Scan for the cell matching the given text and deliver its [X, Y] coordinate at center. 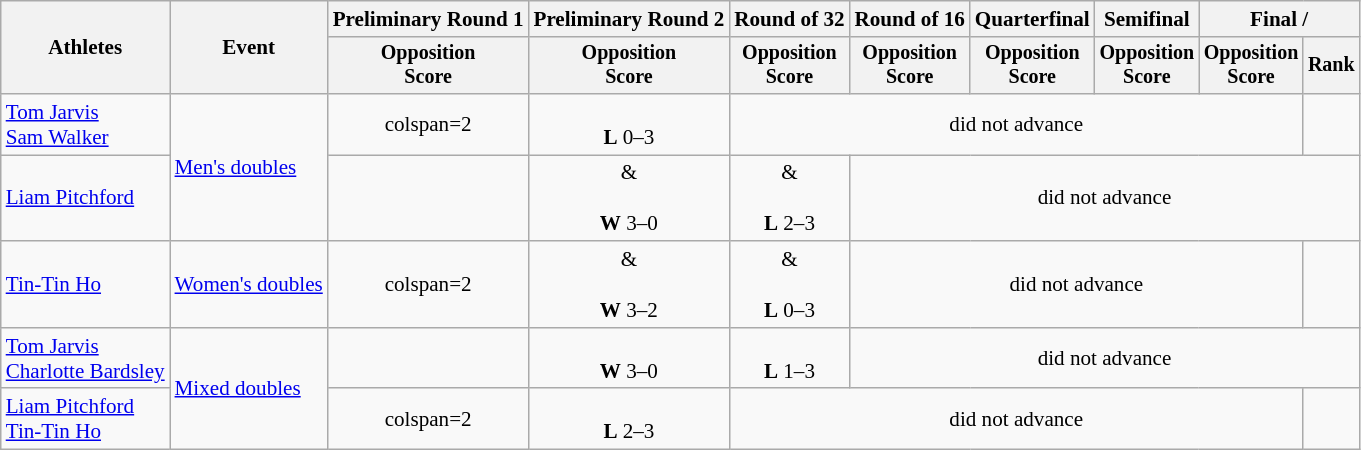
& L 0–3 [789, 284]
Women's doubles [249, 284]
Semifinal [1147, 18]
Tom JarvisCharlotte Bardsley [86, 358]
& W 3–2 [630, 284]
Round of 32 [789, 18]
Liam Pitchford [86, 198]
L 2–3 [630, 420]
& W 3–0 [630, 198]
Mixed doubles [249, 389]
Tin-Tin Ho [86, 284]
L 0–3 [630, 124]
Liam PitchfordTin-Tin Ho [86, 420]
Tom JarvisSam Walker [86, 124]
Preliminary Round 2 [630, 18]
Quarterfinal [1032, 18]
Round of 16 [910, 18]
W 3–0 [630, 358]
Rank [1331, 65]
Final / [1279, 18]
Men's doubles [249, 168]
L 1–3 [789, 358]
Preliminary Round 1 [428, 18]
Athletes [86, 48]
& L 2–3 [789, 198]
Event [249, 48]
